Extract the (X, Y) coordinate from the center of the cell holding the provided text.  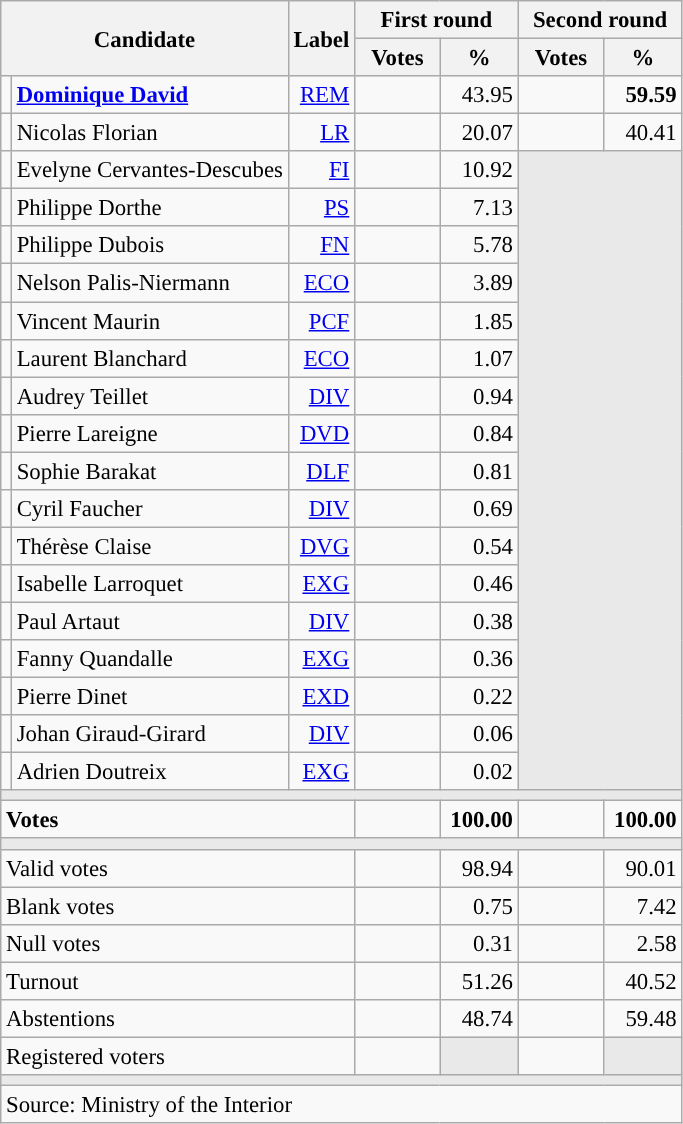
Thérèse Claise (150, 546)
0.54 (479, 546)
0.38 (479, 621)
0.81 (479, 471)
0.84 (479, 433)
Registered voters (178, 1056)
Philippe Dubois (150, 245)
0.75 (479, 906)
51.26 (479, 981)
Laurent Blanchard (150, 358)
90.01 (643, 868)
Blank votes (178, 906)
0.69 (479, 509)
EXD (321, 697)
Second round (600, 20)
0.36 (479, 659)
Candidate (145, 38)
7.42 (643, 906)
Label (321, 38)
40.52 (643, 981)
Abstentions (178, 1019)
20.07 (479, 133)
FN (321, 245)
DVG (321, 546)
Isabelle Larroquet (150, 584)
DLF (321, 471)
0.02 (479, 772)
5.78 (479, 245)
98.94 (479, 868)
40.41 (643, 133)
Null votes (178, 943)
Audrey Teillet (150, 396)
Cyril Faucher (150, 509)
10.92 (479, 170)
Vincent Maurin (150, 321)
Pierre Lareigne (150, 433)
Source: Ministry of the Interior (342, 1104)
First round (437, 20)
Valid votes (178, 868)
PS (321, 208)
43.95 (479, 95)
48.74 (479, 1019)
Nicolas Florian (150, 133)
3.89 (479, 283)
7.13 (479, 208)
59.59 (643, 95)
2.58 (643, 943)
0.06 (479, 734)
Paul Artaut (150, 621)
Philippe Dorthe (150, 208)
0.22 (479, 697)
FI (321, 170)
1.07 (479, 358)
Nelson Palis-Niermann (150, 283)
0.46 (479, 584)
Turnout (178, 981)
Pierre Dinet (150, 697)
DVD (321, 433)
Johan Giraud-Girard (150, 734)
0.94 (479, 396)
REM (321, 95)
0.31 (479, 943)
Dominique David (150, 95)
1.85 (479, 321)
LR (321, 133)
Adrien Doutreix (150, 772)
Fanny Quandalle (150, 659)
59.48 (643, 1019)
Evelyne Cervantes-Descubes (150, 170)
PCF (321, 321)
Sophie Barakat (150, 471)
